Identify which cell holds the provided text, then report its (x, y) central coordinate. 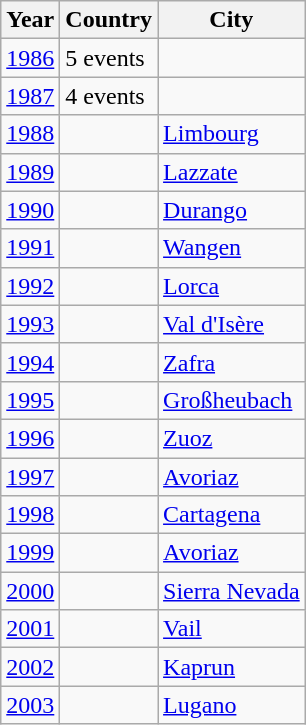
2002 (30, 667)
Durango (232, 210)
1999 (30, 553)
Vail (232, 629)
Val d'Isère (232, 324)
2000 (30, 591)
1993 (30, 324)
1991 (30, 248)
5 events (109, 58)
1992 (30, 286)
1994 (30, 362)
1997 (30, 477)
1990 (30, 210)
1988 (30, 134)
2001 (30, 629)
Großheubach (232, 400)
1998 (30, 515)
Zuoz (232, 438)
1995 (30, 400)
Lugano (232, 705)
1989 (30, 172)
Lazzate (232, 172)
City (232, 20)
Zafra (232, 362)
Kaprun (232, 667)
Wangen (232, 248)
Country (109, 20)
Lorca (232, 286)
Sierra Nevada (232, 591)
Cartagena (232, 515)
Limbourg (232, 134)
2003 (30, 705)
4 events (109, 96)
1996 (30, 438)
1987 (30, 96)
Year (30, 20)
1986 (30, 58)
